Extract the [X, Y] coordinate from the center of the cell holding the provided text.  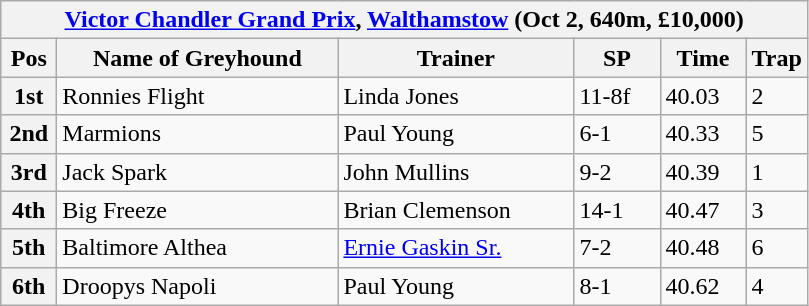
Linda Jones [456, 96]
Big Freeze [198, 210]
40.62 [703, 286]
7-2 [617, 248]
1st [29, 96]
4 [776, 286]
6th [29, 286]
Ronnies Flight [198, 96]
3 [776, 210]
SP [617, 58]
14-1 [617, 210]
40.39 [703, 172]
4th [29, 210]
Baltimore Althea [198, 248]
6 [776, 248]
40.47 [703, 210]
1 [776, 172]
9-2 [617, 172]
5 [776, 134]
40.48 [703, 248]
Pos [29, 58]
Trap [776, 58]
5th [29, 248]
Marmions [198, 134]
John Mullins [456, 172]
6-1 [617, 134]
Jack Spark [198, 172]
Brian Clemenson [456, 210]
Victor Chandler Grand Prix, Walthamstow (Oct 2, 640m, £10,000) [404, 20]
11-8f [617, 96]
8-1 [617, 286]
Name of Greyhound [198, 58]
3rd [29, 172]
2nd [29, 134]
Time [703, 58]
Droopys Napoli [198, 286]
2 [776, 96]
Trainer [456, 58]
40.33 [703, 134]
Ernie Gaskin Sr. [456, 248]
40.03 [703, 96]
